Return the (x, y) coordinate for the center point of the cell that contains the specified text.  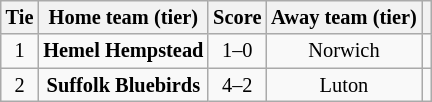
1 (20, 51)
Tie (20, 17)
Home team (tier) (123, 17)
Hemel Hempstead (123, 51)
Luton (344, 85)
1–0 (237, 51)
Score (237, 17)
Suffolk Bluebirds (123, 85)
4–2 (237, 85)
Norwich (344, 51)
2 (20, 85)
Away team (tier) (344, 17)
